Search for the cell housing the specified text and yield its (X, Y) center coordinate. 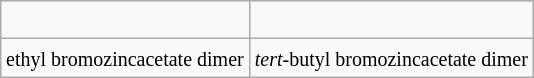
ethyl bromozincacetate dimer (126, 58)
tert-butyl bromozincacetate dimer (391, 58)
